Provide the (x, y) coordinate of the cell's center where the given text is located.  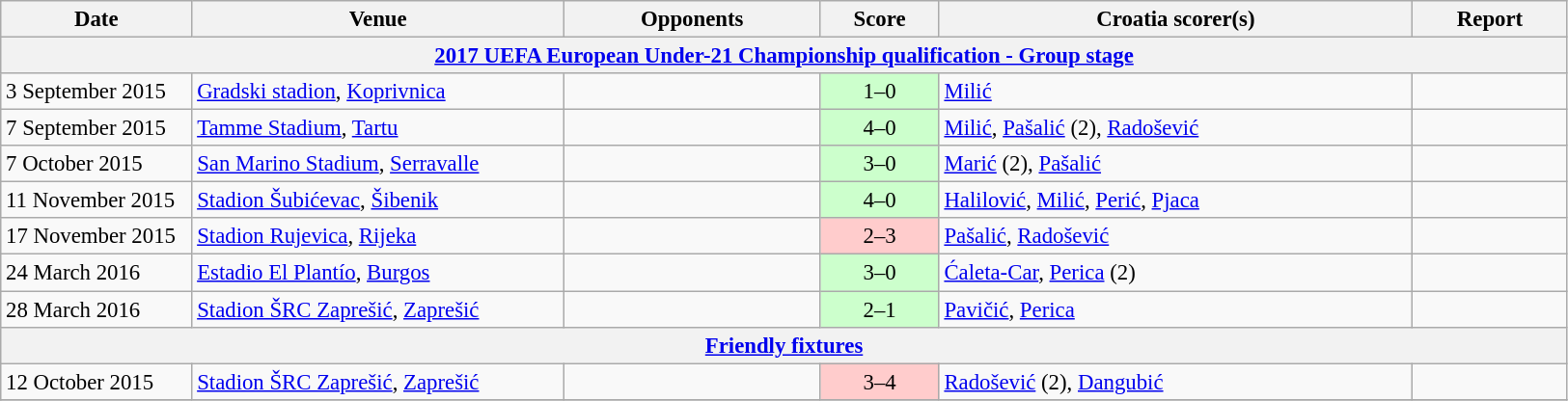
Friendly fixtures (784, 345)
San Marino Stadium, Serravalle (378, 164)
Halilović, Milić, Perić, Pjaca (1175, 200)
11 November 2015 (96, 200)
Pašalić, Radošević (1175, 236)
Venue (378, 19)
2017 UEFA European Under-21 Championship qualification - Group stage (784, 56)
Stadion Šubićevac, Šibenik (378, 200)
Ćaleta-Car, Perica (2) (1175, 273)
Milić, Pašalić (2), Radošević (1175, 128)
Date (96, 19)
Pavičić, Perica (1175, 309)
24 March 2016 (96, 273)
Report (1490, 19)
Radošević (2), Dangubić (1175, 382)
Stadion Rujevica, Rijeka (378, 236)
17 November 2015 (96, 236)
Marić (2), Pašalić (1175, 164)
Gradski stadion, Koprivnica (378, 92)
3–4 (880, 382)
1–0 (880, 92)
Milić (1175, 92)
2–3 (880, 236)
7 October 2015 (96, 164)
7 September 2015 (96, 128)
2–1 (880, 309)
3 September 2015 (96, 92)
Score (880, 19)
Estadio El Plantío, Burgos (378, 273)
Opponents (692, 19)
Croatia scorer(s) (1175, 19)
12 October 2015 (96, 382)
28 March 2016 (96, 309)
Tamme Stadium, Tartu (378, 128)
